Identify which cell holds the provided text, then report its [x, y] central coordinate. 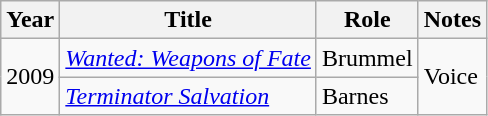
Role [367, 20]
Title [188, 20]
2009 [30, 77]
Notes [452, 20]
Year [30, 20]
Brummel [367, 58]
Wanted: Weapons of Fate [188, 58]
Barnes [367, 96]
Terminator Salvation [188, 96]
Voice [452, 77]
